Pinpoint the cell where the given text exists, returning its [X, Y] midpoint coordinate. 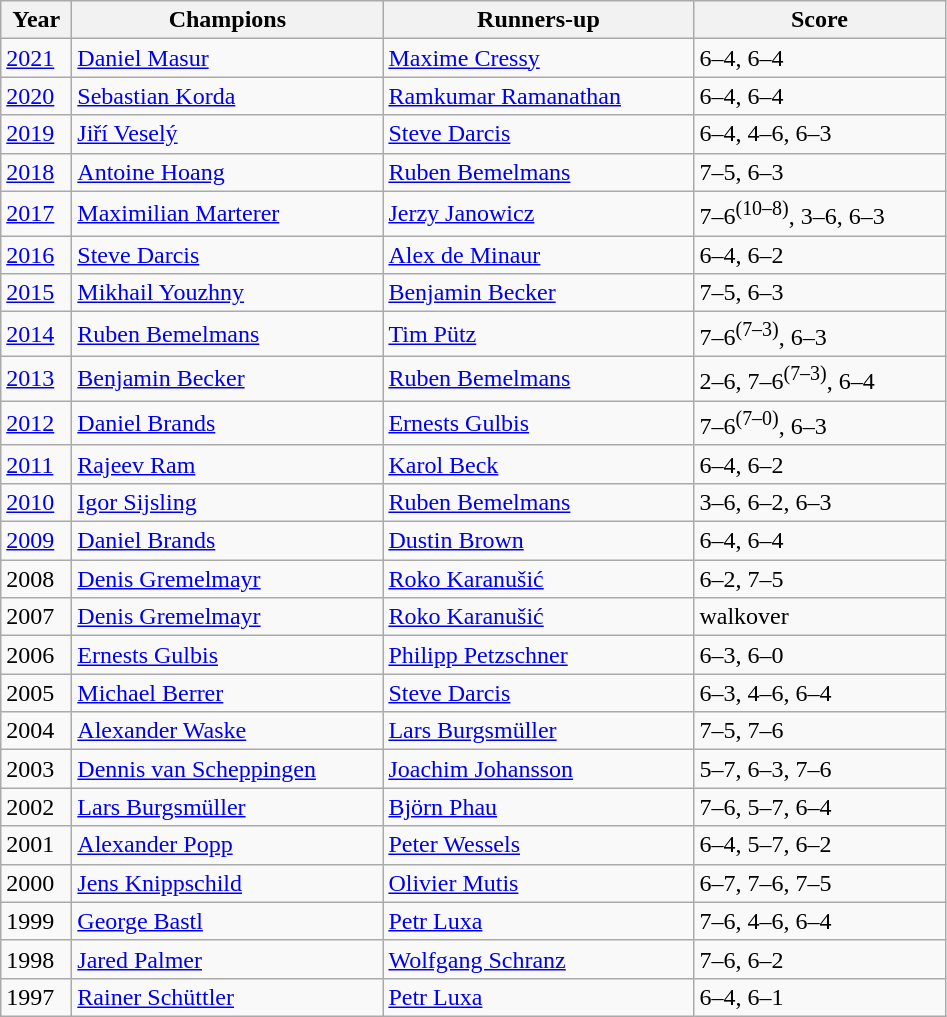
6–4, 4–6, 6–3 [820, 134]
2020 [36, 96]
2009 [36, 541]
Peter Wessels [538, 845]
2018 [36, 172]
Year [36, 20]
2015 [36, 293]
2001 [36, 845]
5–7, 6–3, 7–6 [820, 769]
6–2, 7–5 [820, 579]
Alexander Popp [228, 845]
6–3, 6–0 [820, 655]
Alexander Waske [228, 731]
Philipp Petzschner [538, 655]
Antoine Hoang [228, 172]
2016 [36, 255]
Rajeev Ram [228, 464]
2004 [36, 731]
1997 [36, 997]
Runners-up [538, 20]
Igor Sijsling [228, 502]
Dustin Brown [538, 541]
1998 [36, 959]
Rainer Schüttler [228, 997]
3–6, 6–2, 6–3 [820, 502]
2005 [36, 693]
7–6(7–0), 6–3 [820, 424]
Daniel Masur [228, 58]
2000 [36, 883]
Wolfgang Schranz [538, 959]
2011 [36, 464]
Mikhail Youzhny [228, 293]
2012 [36, 424]
7–6, 5–7, 6–4 [820, 807]
Ramkumar Ramanathan [538, 96]
2010 [36, 502]
2017 [36, 214]
7–6(10–8), 3–6, 6–3 [820, 214]
6–4, 6–1 [820, 997]
Score [820, 20]
Sebastian Korda [228, 96]
George Bastl [228, 921]
Maximilian Marterer [228, 214]
Alex de Minaur [538, 255]
2002 [36, 807]
7–6, 4–6, 6–4 [820, 921]
2–6, 7–6(7–3), 6–4 [820, 378]
walkover [820, 617]
2021 [36, 58]
Dennis van Scheppingen [228, 769]
7–6(7–3), 6–3 [820, 334]
2014 [36, 334]
Karol Beck [538, 464]
6–4, 5–7, 6–2 [820, 845]
Olivier Mutis [538, 883]
Champions [228, 20]
2019 [36, 134]
1999 [36, 921]
Maxime Cressy [538, 58]
6–3, 4–6, 6–4 [820, 693]
7–5, 7–6 [820, 731]
Björn Phau [538, 807]
7–6, 6–2 [820, 959]
2008 [36, 579]
2007 [36, 617]
2006 [36, 655]
2003 [36, 769]
Tim Pütz [538, 334]
Michael Berrer [228, 693]
Jerzy Janowicz [538, 214]
Jens Knippschild [228, 883]
6–7, 7–6, 7–5 [820, 883]
Jared Palmer [228, 959]
Jiří Veselý [228, 134]
2013 [36, 378]
Joachim Johansson [538, 769]
